Detect which cell encompasses the target text, then output its (x, y) center coordinate. 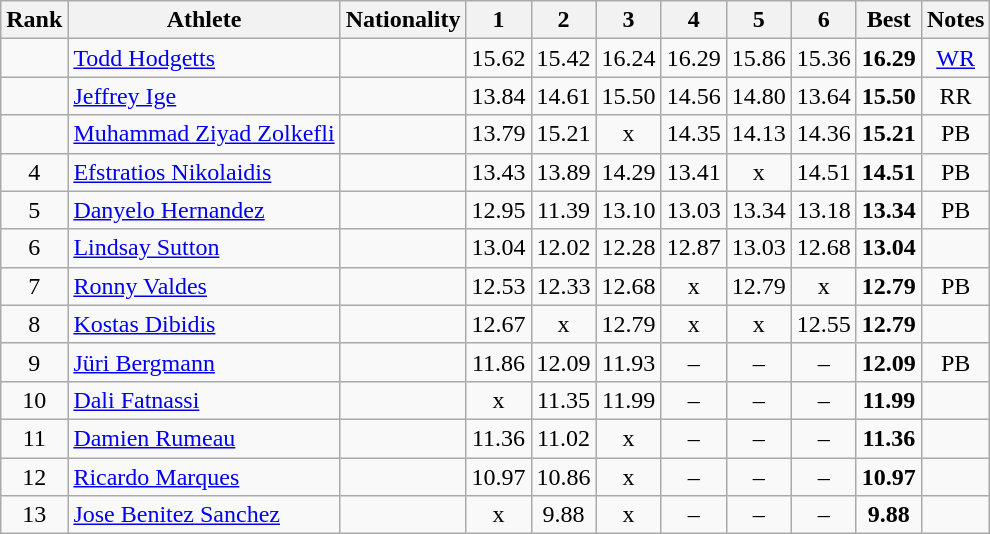
2 (564, 20)
13.79 (498, 134)
7 (34, 286)
Muhammad Ziyad Zolkefli (204, 134)
Ronny Valdes (204, 286)
11.86 (498, 362)
13.84 (498, 96)
Jeffrey Ige (204, 96)
12.02 (564, 248)
14.80 (758, 96)
15.42 (564, 58)
14.61 (564, 96)
Danyelo Hernandez (204, 210)
Todd Hodgetts (204, 58)
Damien Rumeau (204, 438)
14.35 (694, 134)
3 (628, 20)
15.62 (498, 58)
12.87 (694, 248)
RR (955, 96)
Ricardo Marques (204, 477)
10.86 (564, 477)
Dali Fatnassi (204, 400)
12 (34, 477)
13.89 (564, 172)
Athlete (204, 20)
15.36 (824, 58)
11.35 (564, 400)
13.18 (824, 210)
12.95 (498, 210)
Notes (955, 20)
13.41 (694, 172)
12.55 (824, 324)
12.33 (564, 286)
WR (955, 58)
Best (888, 20)
Rank (34, 20)
9 (34, 362)
13 (34, 515)
Lindsay Sutton (204, 248)
10 (34, 400)
12.67 (498, 324)
1 (498, 20)
8 (34, 324)
13.43 (498, 172)
16.24 (628, 58)
Nationality (403, 20)
14.29 (628, 172)
11 (34, 438)
11.02 (564, 438)
11.93 (628, 362)
13.64 (824, 96)
12.53 (498, 286)
14.13 (758, 134)
14.36 (824, 134)
12.28 (628, 248)
Jüri Bergmann (204, 362)
14.56 (694, 96)
13.10 (628, 210)
Efstratios Nikolaidis (204, 172)
11.39 (564, 210)
Kostas Dibidis (204, 324)
Jose Benitez Sanchez (204, 515)
15.86 (758, 58)
